Output the (x, y) coordinate of the center of the cell containing the given text.  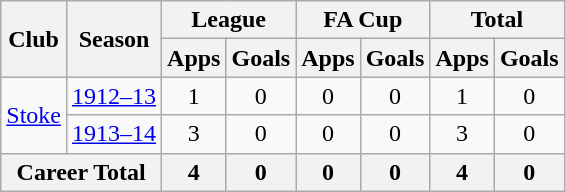
Season (114, 39)
Stoke (34, 115)
League (229, 20)
Club (34, 39)
Total (497, 20)
1912–13 (114, 96)
Career Total (82, 172)
FA Cup (363, 20)
1913–14 (114, 134)
